Search for the cell housing the specified text and yield its (x, y) center coordinate. 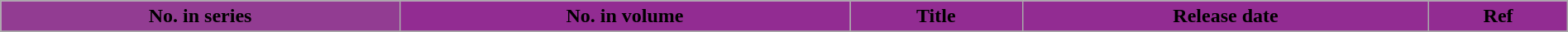
Ref (1499, 16)
Title (936, 16)
Release date (1226, 16)
No. in volume (624, 16)
No. in series (200, 16)
